Scan for the cell matching the given text and deliver its (x, y) coordinate at center. 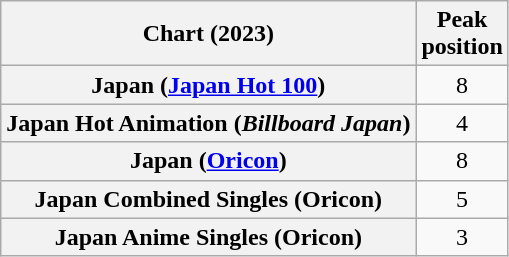
Japan (Japan Hot 100) (208, 85)
Japan Hot Animation (Billboard Japan) (208, 123)
4 (462, 123)
3 (462, 237)
5 (462, 199)
Peakposition (462, 34)
Japan Anime Singles (Oricon) (208, 237)
Japan Combined Singles (Oricon) (208, 199)
Japan (Oricon) (208, 161)
Chart (2023) (208, 34)
